Scan for the cell matching the given text and deliver its [x, y] coordinate at center. 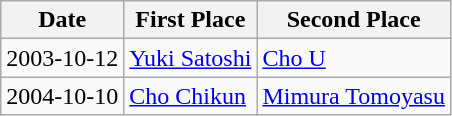
Date [62, 20]
Cho U [354, 58]
2004-10-10 [62, 96]
Mimura Tomoyasu [354, 96]
First Place [190, 20]
2003-10-12 [62, 58]
Yuki Satoshi [190, 58]
Cho Chikun [190, 96]
Second Place [354, 20]
